Determine the (x, y) coordinate at the center of the cell enclosing the given text.  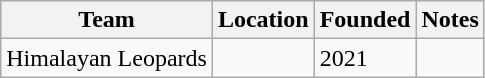
Notes (450, 20)
Team (107, 20)
2021 (365, 58)
Founded (365, 20)
Location (263, 20)
Himalayan Leopards (107, 58)
